Return (x, y) of the center of cell containing provided text 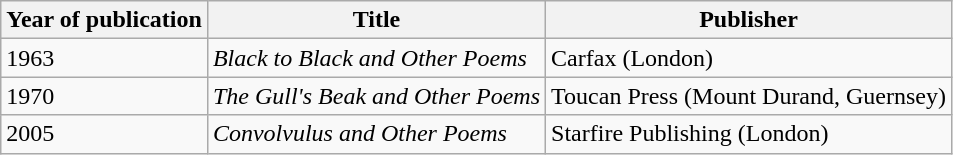
1963 (104, 58)
Title (376, 20)
Publisher (749, 20)
Convolvulus and Other Poems (376, 134)
Carfax (London) (749, 58)
Black to Black and Other Poems (376, 58)
2005 (104, 134)
1970 (104, 96)
The Gull's Beak and Other Poems (376, 96)
Year of publication (104, 20)
Toucan Press (Mount Durand, Guernsey) (749, 96)
Starfire Publishing (London) (749, 134)
